Scan for the cell matching the given text and deliver its (x, y) coordinate at center. 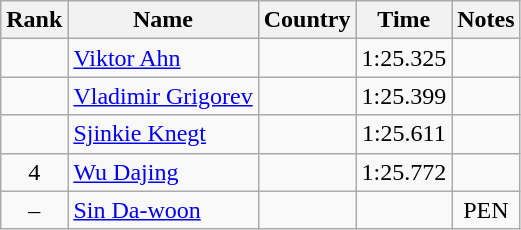
1:25.611 (404, 134)
1:25.772 (404, 172)
1:25.325 (404, 58)
Country (307, 20)
PEN (486, 210)
Notes (486, 20)
Wu Dajing (163, 172)
– (34, 210)
Viktor Ahn (163, 58)
Sjinkie Knegt (163, 134)
Name (163, 20)
Rank (34, 20)
Vladimir Grigorev (163, 96)
4 (34, 172)
1:25.399 (404, 96)
Time (404, 20)
Sin Da-woon (163, 210)
